Provide the (X, Y) coordinate of the cell's center where the given text is located.  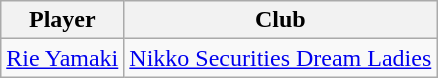
Player (62, 20)
Club (280, 20)
Rie Yamaki (62, 58)
Nikko Securities Dream Ladies (280, 58)
